Extract the [x, y] coordinate from the center of the cell holding the provided text.  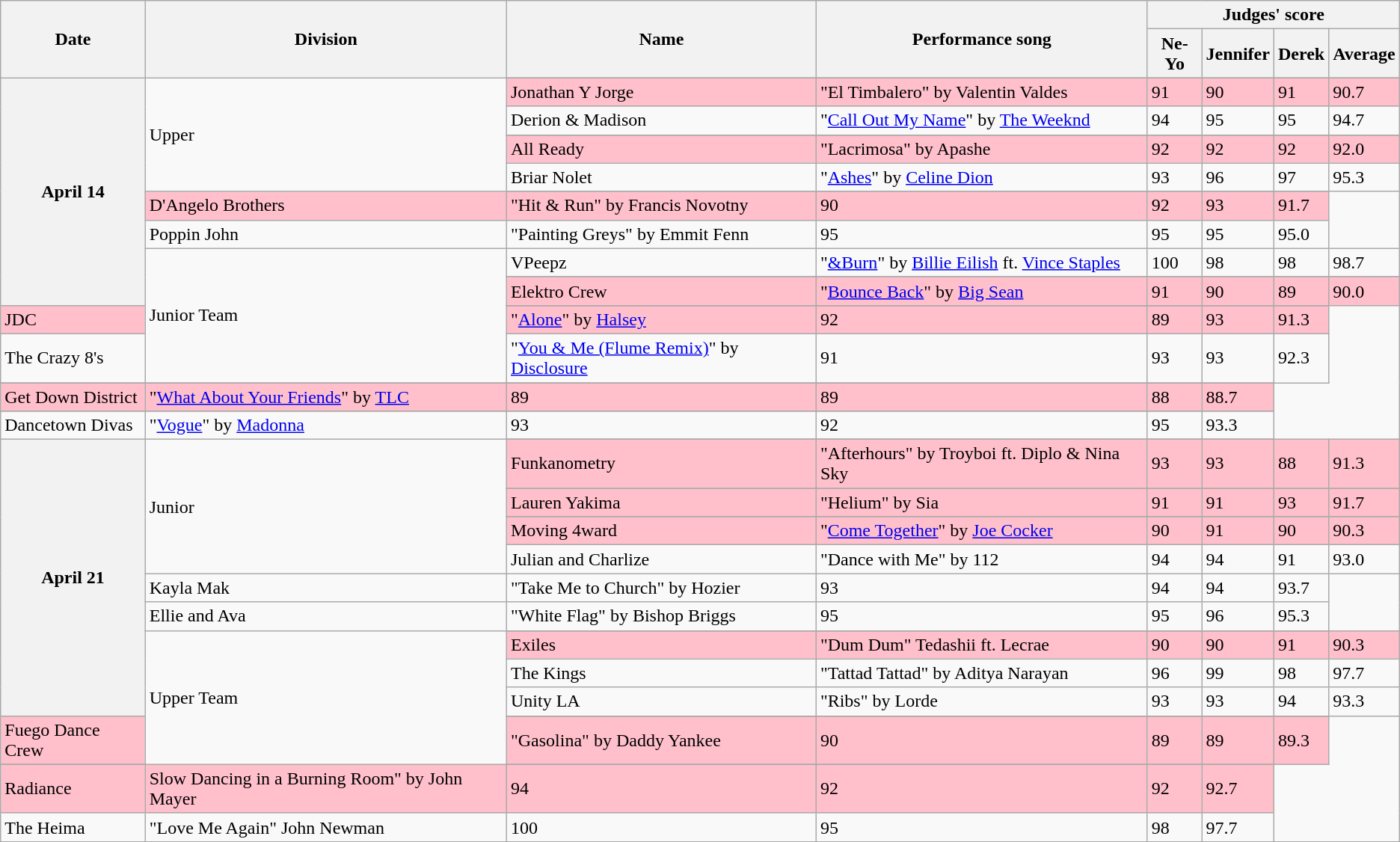
"Painting Greys" by Emmit Fenn [661, 234]
"Take Me to Church" by Hozier [661, 588]
Unity LA [661, 701]
94.7 [1364, 120]
"&Burn" by Billie Eilish ft. Vince Staples [981, 262]
Judges' score [1273, 15]
Average [1364, 54]
"El Timbalero" by Valentin Valdes [981, 92]
99 [1238, 673]
90.0 [1364, 291]
"Gasolina" by Daddy Yankee [661, 740]
"Ribs" by Lorde [981, 701]
Exiles [661, 645]
"Tattad Tattad" by Aditya Narayan [981, 673]
"Alone" by Halsey [661, 319]
April 14 [73, 191]
Jennifer [1238, 54]
"Helium" by Sia [981, 503]
Date [73, 39]
Get Down District [73, 397]
Radiance [73, 788]
89.3 [1301, 740]
"Bounce Back" by Big Sean [981, 291]
"Dum Dum" Tedashii ft. Lecrae [981, 645]
D'Angelo Brothers [326, 206]
"What About Your Friends" by TLC [326, 397]
Division [326, 39]
Briar Nolet [661, 177]
VPeepz [661, 262]
The Heima [73, 827]
Poppin John [326, 234]
Ne-Yo [1174, 54]
88.7 [1238, 397]
98.7 [1364, 262]
Kayla Mak [326, 588]
Derek [1301, 54]
"Call Out My Name" by The Weeknd [981, 120]
95.0 [1301, 234]
93.7 [1301, 588]
Dancetown Divas [73, 425]
90.7 [1364, 92]
Lauren Yakima [661, 503]
"You & Me (Flume Remix)" by Disclosure [661, 357]
"White Flag" by Bishop Briggs [661, 616]
Julian and Charlize [661, 559]
Funkanometry [661, 464]
All Ready [661, 149]
Upper [326, 135]
"Lacrimosa" by Apashe [981, 149]
The Crazy 8's [73, 357]
Slow Dancing in a Burning Room" by John Mayer [326, 788]
Upper Team [326, 697]
92.7 [1238, 788]
92.3 [1301, 357]
"Hit & Run" by Francis Novotny [661, 206]
"Afterhours" by Troyboi ft. Diplo & Nina Sky [981, 464]
Junior Team [326, 316]
The Kings [661, 673]
Fuego Dance Crew [73, 740]
"Dance with Me" by 112 [981, 559]
Junior [326, 507]
JDC [73, 319]
Derion & Madison [661, 120]
April 21 [73, 578]
Elektro Crew [661, 291]
"Vogue" by Madonna [326, 425]
92.0 [1364, 149]
97 [1301, 177]
Jonathan Y Jorge [661, 92]
"Come Together" by Joe Cocker [981, 531]
93.0 [1364, 559]
Ellie and Ava [326, 616]
"Ashes" by Celine Dion [981, 177]
Performance song [981, 39]
Name [661, 39]
"Love Me Again" John Newman [326, 827]
Moving 4ward [661, 531]
